Scan for the cell matching the given text and deliver its (x, y) coordinate at center. 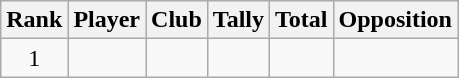
Player (107, 20)
1 (34, 58)
Tally (238, 20)
Opposition (395, 20)
Club (177, 20)
Rank (34, 20)
Total (302, 20)
